Return the (X, Y) coordinate for the center point of the cell that contains the specified text.  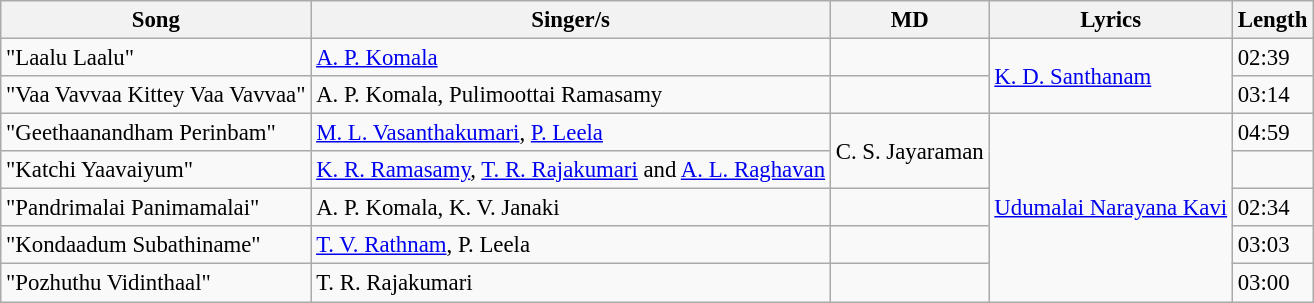
02:34 (1272, 208)
MD (910, 20)
T. V. Rathnam, P. Leela (571, 245)
A. P. Komala (571, 58)
"Pandrimalai Panimamalai" (156, 208)
M. L. Vasanthakumari, P. Leela (571, 133)
03:03 (1272, 245)
C. S. Jayaraman (910, 152)
A. P. Komala, Pulimoottai Ramasamy (571, 95)
"Kondaadum Subathiname" (156, 245)
02:39 (1272, 58)
03:14 (1272, 95)
03:00 (1272, 283)
K. D. Santhanam (1110, 76)
"Vaa Vavvaa Kittey Vaa Vavvaa" (156, 95)
Udumalai Narayana Kavi (1110, 208)
Singer/s (571, 20)
"Pozhuthu Vidinthaal" (156, 283)
"Laalu Laalu" (156, 58)
Lyrics (1110, 20)
K. R. Ramasamy, T. R. Rajakumari and A. L. Raghavan (571, 170)
"Geethaanandham Perinbam" (156, 133)
A. P. Komala, K. V. Janaki (571, 208)
T. R. Rajakumari (571, 283)
Length (1272, 20)
Song (156, 20)
"Katchi Yaavaiyum" (156, 170)
04:59 (1272, 133)
